Find where the given text appears and provide that cell's center as [X, Y] coordinate. 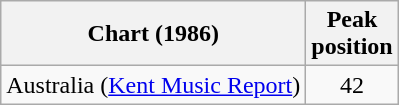
42 [352, 85]
Peakposition [352, 34]
Chart (1986) [154, 34]
Australia (Kent Music Report) [154, 85]
